For the text-containing cell, return its midpoint in [X, Y] coordinate format. 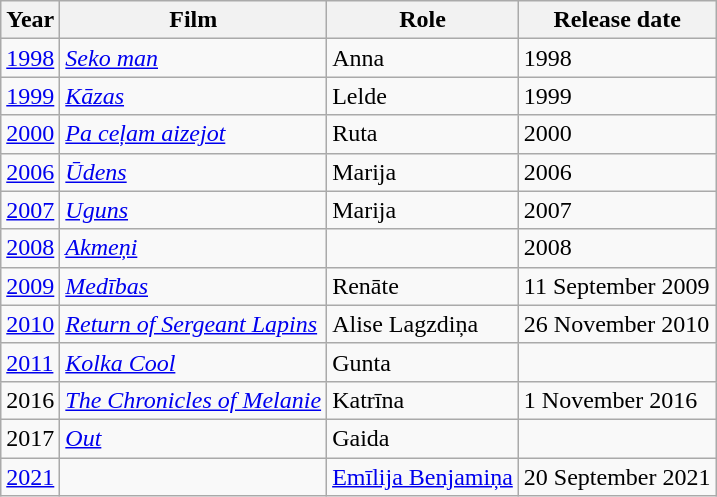
Uguns [194, 210]
Akmeņi [194, 248]
1 November 2016 [617, 400]
Gunta [423, 362]
Return of Sergeant Lapins [194, 324]
Ūdens [194, 172]
Release date [617, 20]
Gaida [423, 438]
Alise Lagzdiņa [423, 324]
Anna [423, 58]
Kolka Cool [194, 362]
2016 [30, 400]
2011 [30, 362]
11 September 2009 [617, 286]
Pa ceļam aizejot [194, 134]
Medības [194, 286]
Renāte [423, 286]
Emīlija Benjamiņa [423, 477]
Role [423, 20]
Year [30, 20]
2010 [30, 324]
Katrīna [423, 400]
26 November 2010 [617, 324]
2021 [30, 477]
Out [194, 438]
2017 [30, 438]
Kāzas [194, 96]
Film [194, 20]
Ruta [423, 134]
The Chronicles of Melanie [194, 400]
2009 [30, 286]
Seko man [194, 58]
Lelde [423, 96]
20 September 2021 [617, 477]
